Determine the (X, Y) coordinate at the center of the cell enclosing the given text.  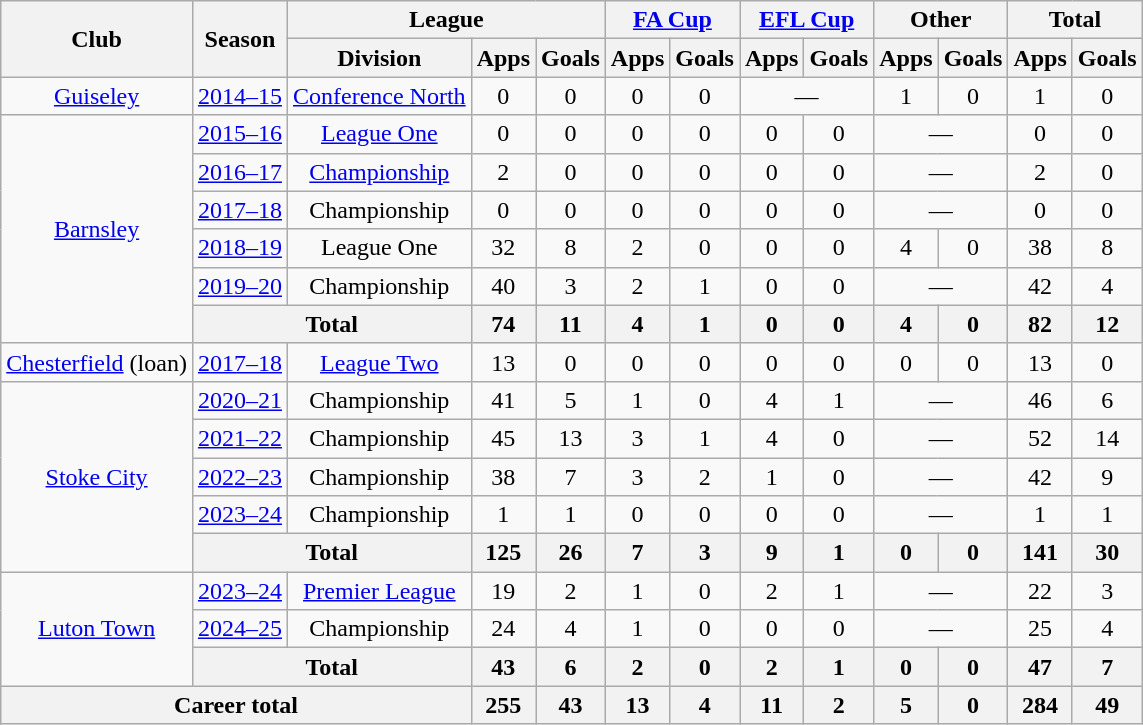
2021–22 (240, 438)
40 (503, 286)
22 (1040, 591)
Conference North (379, 96)
Premier League (379, 591)
Division (379, 58)
League Two (379, 362)
2014–15 (240, 96)
45 (503, 438)
Chesterfield (loan) (97, 362)
82 (1040, 324)
2022–23 (240, 477)
24 (503, 629)
49 (1107, 705)
Other (941, 20)
2020–21 (240, 400)
46 (1040, 400)
141 (1040, 553)
Luton Town (97, 629)
12 (1107, 324)
30 (1107, 553)
47 (1040, 667)
41 (503, 400)
2016–17 (240, 172)
Season (240, 39)
255 (503, 705)
19 (503, 591)
52 (1040, 438)
125 (503, 553)
Guiseley (97, 96)
League (446, 20)
14 (1107, 438)
Barnsley (97, 229)
26 (571, 553)
Club (97, 39)
Career total (236, 705)
2018–19 (240, 248)
Stoke City (97, 476)
2019–20 (240, 286)
74 (503, 324)
FA Cup (672, 20)
25 (1040, 629)
EFL Cup (807, 20)
284 (1040, 705)
2015–16 (240, 134)
32 (503, 248)
2024–25 (240, 629)
